Capture the cell that displays the provided text and extract its (x, y) central coordinate. 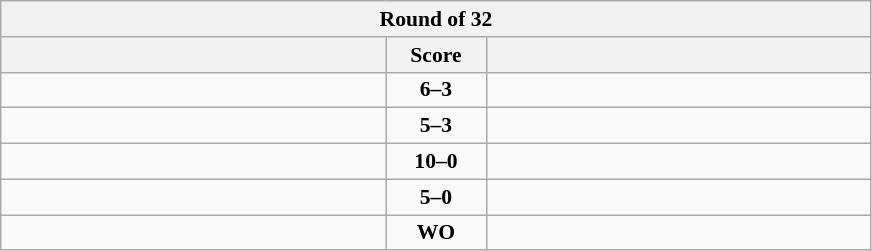
10–0 (436, 162)
6–3 (436, 90)
Round of 32 (436, 19)
Score (436, 55)
5–0 (436, 197)
WO (436, 233)
5–3 (436, 126)
